Pinpoint the cell where the given text exists, returning its (x, y) midpoint coordinate. 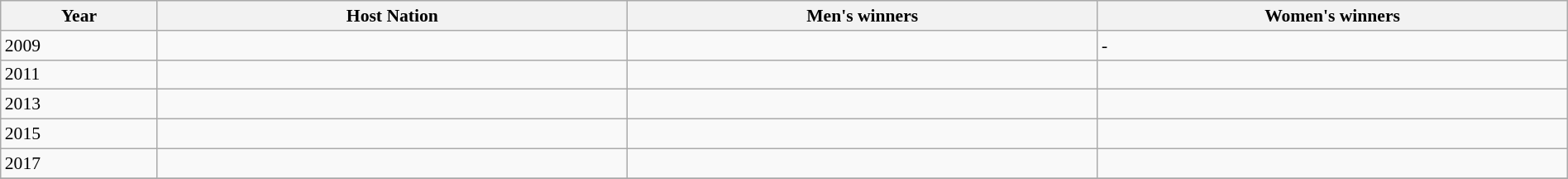
2017 (79, 163)
2013 (79, 104)
Women's winners (1332, 16)
2009 (79, 46)
Host Nation (392, 16)
2011 (79, 75)
2015 (79, 134)
Year (79, 16)
- (1332, 46)
Men's winners (863, 16)
